Find where the given text appears and provide that cell's center as [x, y] coordinate. 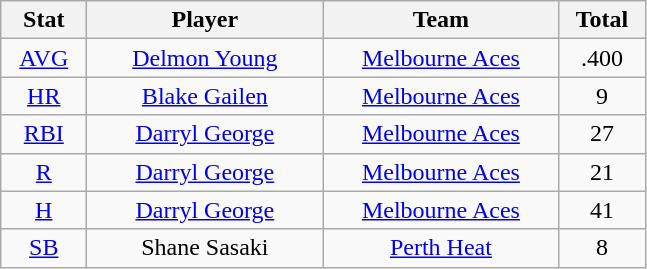
.400 [602, 58]
8 [602, 248]
Player [205, 20]
Team [441, 20]
R [44, 172]
RBI [44, 134]
Shane Sasaki [205, 248]
SB [44, 248]
Blake Gailen [205, 96]
41 [602, 210]
9 [602, 96]
21 [602, 172]
Perth Heat [441, 248]
Total [602, 20]
HR [44, 96]
27 [602, 134]
H [44, 210]
Delmon Young [205, 58]
AVG [44, 58]
Stat [44, 20]
